For the text-containing cell, return its midpoint in (X, Y) coordinate format. 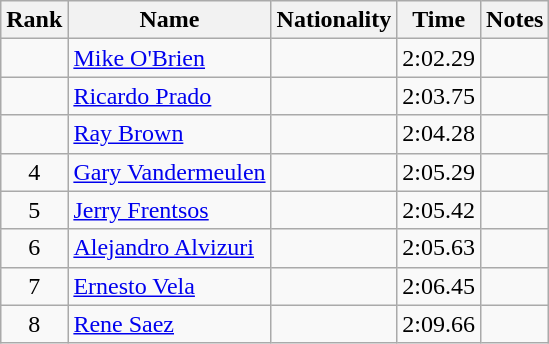
2:02.29 (439, 58)
Ray Brown (170, 134)
2:05.63 (439, 248)
Notes (515, 20)
Ernesto Vela (170, 286)
2:05.42 (439, 210)
Gary Vandermeulen (170, 172)
Rene Saez (170, 324)
Mike O'Brien (170, 58)
2:03.75 (439, 96)
Name (170, 20)
5 (34, 210)
Alejandro Alvizuri (170, 248)
4 (34, 172)
Jerry Frentsos (170, 210)
6 (34, 248)
Time (439, 20)
7 (34, 286)
2:04.28 (439, 134)
Ricardo Prado (170, 96)
2:09.66 (439, 324)
8 (34, 324)
2:06.45 (439, 286)
2:05.29 (439, 172)
Nationality (334, 20)
Rank (34, 20)
